Output the (X, Y) coordinate of the center of the cell containing the given text.  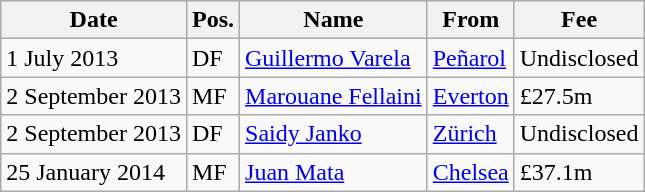
From (470, 20)
Peñarol (470, 58)
Saidy Janko (334, 134)
Guillermo Varela (334, 58)
Marouane Fellaini (334, 96)
Fee (579, 20)
Pos. (212, 20)
Chelsea (470, 172)
Zürich (470, 134)
Date (94, 20)
Name (334, 20)
£27.5m (579, 96)
1 July 2013 (94, 58)
Everton (470, 96)
£37.1m (579, 172)
Juan Mata (334, 172)
25 January 2014 (94, 172)
